Determine the [x, y] coordinate at the center of the cell enclosing the given text.  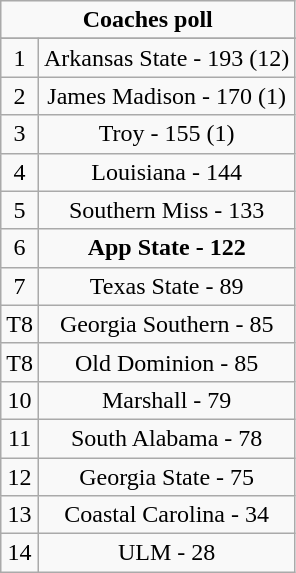
4 [20, 172]
Marshall - 79 [166, 400]
6 [20, 248]
14 [20, 553]
App State - 122 [166, 248]
11 [20, 438]
Old Dominion - 85 [166, 362]
Texas State - 89 [166, 286]
Coastal Carolina - 34 [166, 515]
Arkansas State - 193 (12) [166, 58]
ULM - 28 [166, 553]
James Madison - 170 (1) [166, 96]
12 [20, 477]
13 [20, 515]
South Alabama - 78 [166, 438]
Georgia Southern - 85 [166, 324]
10 [20, 400]
Southern Miss - 133 [166, 210]
Coaches poll [148, 20]
Louisiana - 144 [166, 172]
7 [20, 286]
Georgia State - 75 [166, 477]
2 [20, 96]
5 [20, 210]
3 [20, 134]
1 [20, 58]
Troy - 155 (1) [166, 134]
